Find where the given text appears and provide that cell's center as [x, y] coordinate. 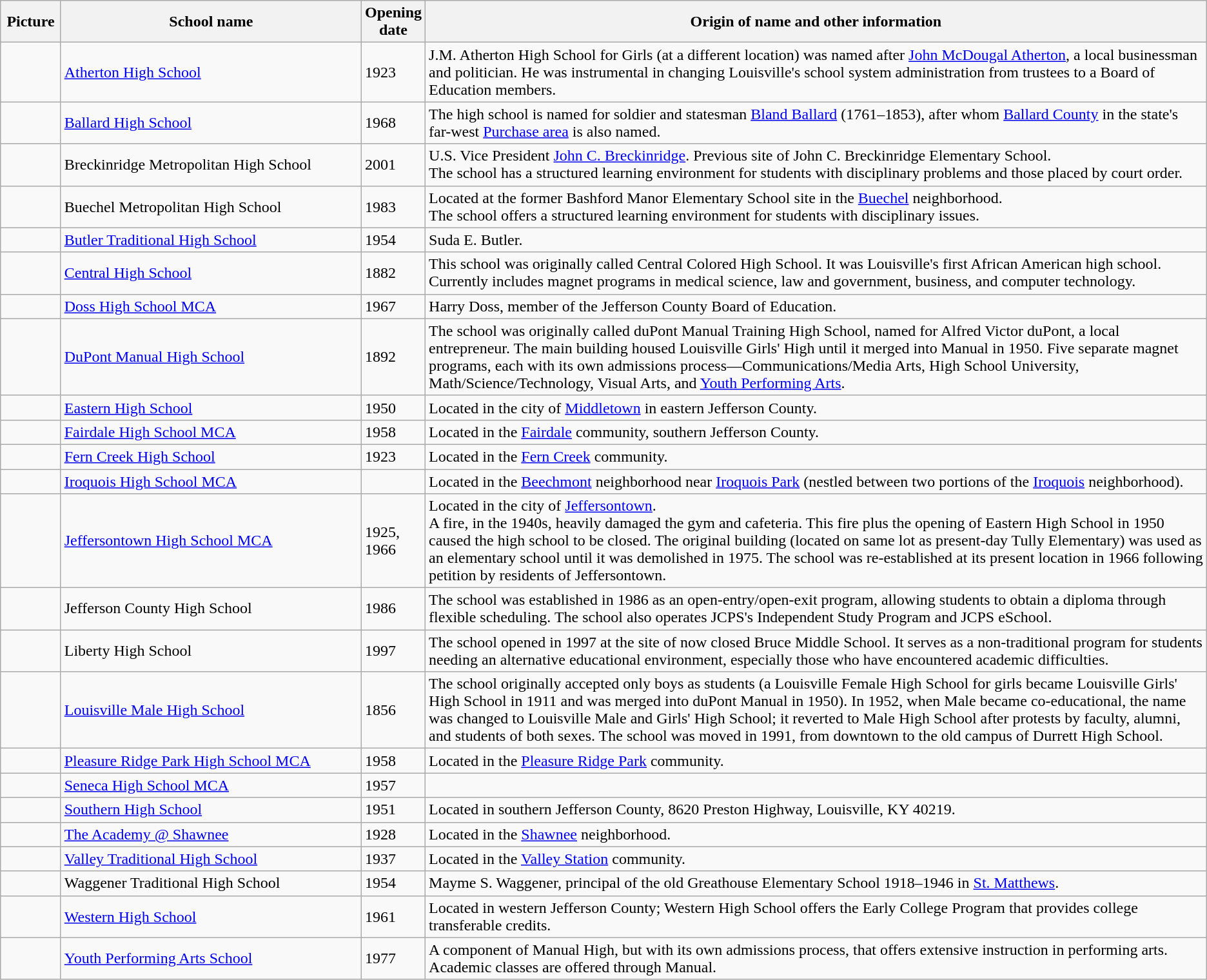
Jeffersontown High School MCA [211, 541]
Origin of name and other information [816, 22]
1882 [393, 273]
Fairdale High School MCA [211, 432]
1928 [393, 834]
1957 [393, 785]
Jefferson County High School [211, 609]
Located in the city of Middletown in eastern Jefferson County. [816, 407]
Opening date [393, 22]
1968 [393, 122]
Ballard High School [211, 122]
School name [211, 22]
Breckinridge Metropolitan High School [211, 165]
Butler Traditional High School [211, 240]
Located in the Valley Station community. [816, 859]
Doss High School MCA [211, 306]
1967 [393, 306]
Louisville Male High School [211, 710]
1986 [393, 609]
1983 [393, 206]
Eastern High School [211, 407]
1892 [393, 357]
1997 [393, 651]
Southern High School [211, 810]
The Academy @ Shawnee [211, 834]
1856 [393, 710]
1937 [393, 859]
Located in the Pleasure Ridge Park community. [816, 761]
1925, 1966 [393, 541]
DuPont Manual High School [211, 357]
Harry Doss, member of the Jefferson County Board of Education. [816, 306]
Located in the Fairdale community, southern Jefferson County. [816, 432]
Located in western Jefferson County; Western High School offers the Early College Program that provides college transferable credits. [816, 917]
Atherton High School [211, 72]
Fern Creek High School [211, 456]
Located in southern Jefferson County, 8620 Preston Highway, Louisville, KY 40219. [816, 810]
Iroquois High School MCA [211, 482]
2001 [393, 165]
1977 [393, 958]
Waggener Traditional High School [211, 883]
Located in the Beechmont neighborhood near Iroquois Park (nestled between two portions of the Iroquois neighborhood). [816, 482]
Youth Performing Arts School [211, 958]
Located in the Shawnee neighborhood. [816, 834]
Western High School [211, 917]
Buechel Metropolitan High School [211, 206]
Mayme S. Waggener, principal of the old Greathouse Elementary School 1918–1946 in St. Matthews. [816, 883]
Picture [31, 22]
Central High School [211, 273]
Suda E. Butler. [816, 240]
Liberty High School [211, 651]
1951 [393, 810]
1961 [393, 917]
Valley Traditional High School [211, 859]
1950 [393, 407]
Pleasure Ridge Park High School MCA [211, 761]
Seneca High School MCA [211, 785]
Located in the Fern Creek community. [816, 456]
